Locate the cell with the specified text and output its [X, Y] center coordinate. 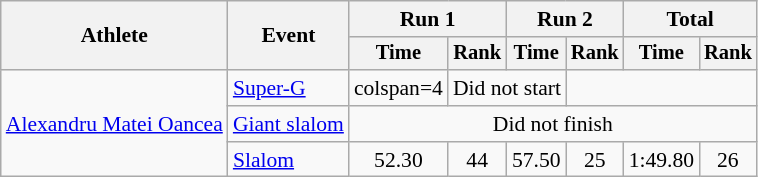
Event [288, 36]
colspan=4 [398, 88]
Athlete [114, 36]
Super-G [288, 88]
Alexandru Matei Oancea [114, 124]
Did not start [507, 88]
Total [690, 19]
Run 1 [428, 19]
Did not finish [553, 124]
Run 2 [564, 19]
Giant slalom [288, 124]
